Provide the [X, Y] coordinate of the cell's center where the given text is located.  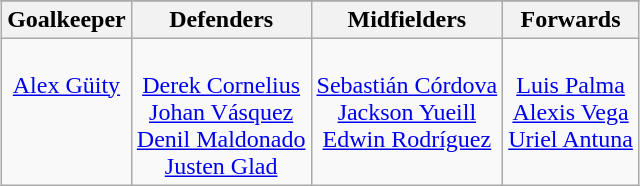
Luis Palma Alexis Vega Uriel Antuna [571, 112]
Defenders [221, 20]
Midfielders [407, 20]
Derek Cornelius Johan Vásquez Denil Maldonado Justen Glad [221, 112]
Alex Güity [67, 112]
Goalkeeper [67, 20]
Forwards [571, 20]
Sebastián Córdova Jackson Yueill Edwin Rodríguez [407, 112]
